Locate the cell with the specified text and output its (x, y) center coordinate. 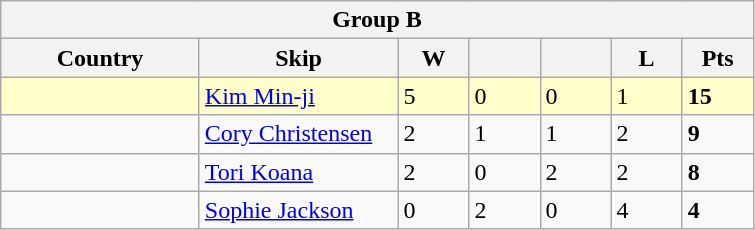
Cory Christensen (298, 134)
5 (434, 96)
8 (718, 172)
Country (100, 58)
Sophie Jackson (298, 210)
L (646, 58)
Skip (298, 58)
Group B (377, 20)
Pts (718, 58)
Kim Min-ji (298, 96)
15 (718, 96)
W (434, 58)
Tori Koana (298, 172)
9 (718, 134)
